Capture the cell that displays the provided text and extract its (x, y) central coordinate. 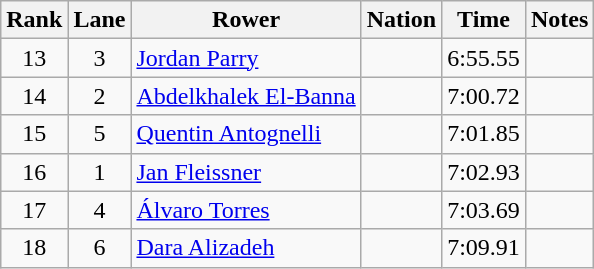
4 (100, 210)
Lane (100, 20)
Rank (34, 20)
6:55.55 (484, 58)
Jordan Parry (246, 58)
2 (100, 96)
7:03.69 (484, 210)
7:01.85 (484, 134)
Jan Fleissner (246, 172)
Time (484, 20)
6 (100, 248)
Nation (401, 20)
15 (34, 134)
Rower (246, 20)
7:02.93 (484, 172)
16 (34, 172)
7:09.91 (484, 248)
18 (34, 248)
5 (100, 134)
17 (34, 210)
Notes (559, 20)
Álvaro Torres (246, 210)
Dara Alizadeh (246, 248)
3 (100, 58)
Quentin Antognelli (246, 134)
14 (34, 96)
1 (100, 172)
Abdelkhalek El-Banna (246, 96)
7:00.72 (484, 96)
13 (34, 58)
